Detect which cell encompasses the target text, then output its (x, y) center coordinate. 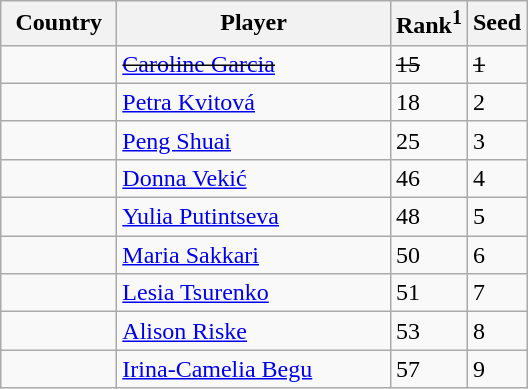
Country (59, 24)
46 (428, 178)
18 (428, 102)
Caroline Garcia (254, 64)
Alison Riske (254, 331)
Lesia Tsurenko (254, 293)
Maria Sakkari (254, 255)
9 (496, 369)
Peng Shuai (254, 140)
Seed (496, 24)
Irina-Camelia Begu (254, 369)
8 (496, 331)
1 (496, 64)
6 (496, 255)
Donna Vekić (254, 178)
51 (428, 293)
4 (496, 178)
Petra Kvitová (254, 102)
48 (428, 217)
53 (428, 331)
25 (428, 140)
5 (496, 217)
15 (428, 64)
3 (496, 140)
57 (428, 369)
50 (428, 255)
Yulia Putintseva (254, 217)
Player (254, 24)
2 (496, 102)
7 (496, 293)
Rank1 (428, 24)
